Extract the [x, y] coordinate from the center of the cell holding the provided text.  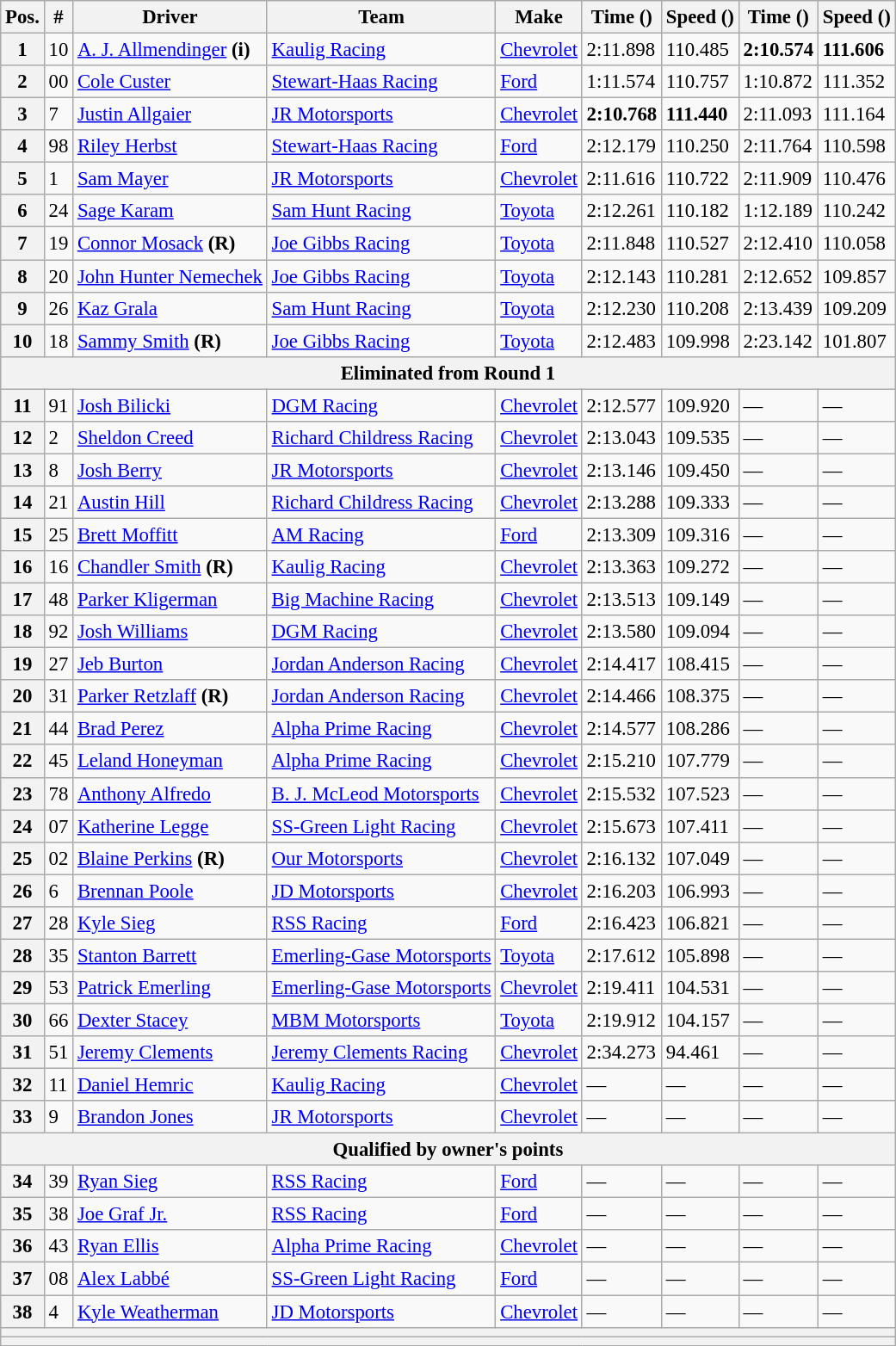
109.450 [701, 470]
107.523 [701, 793]
2:12.261 [621, 211]
92 [59, 632]
2:19.411 [621, 988]
104.531 [701, 988]
45 [59, 762]
48 [59, 600]
36 [22, 1247]
Brett Moffitt [170, 534]
Leland Honeyman [170, 762]
104.157 [701, 1020]
Jeremy Clements Racing [381, 1053]
Alex Labbé [170, 1279]
109.857 [856, 276]
Daniel Hemric [170, 1085]
2:11.616 [621, 179]
2:12.483 [621, 341]
Sammy Smith (R) [170, 341]
30 [22, 1020]
109.535 [701, 438]
43 [59, 1247]
23 [22, 793]
Chandler Smith (R) [170, 567]
# [59, 17]
Patrick Emerling [170, 988]
Brad Perez [170, 729]
Our Motorsports [381, 858]
106.993 [701, 891]
2:12.652 [778, 276]
2:12.230 [621, 308]
109.094 [701, 632]
Austin Hill [170, 503]
2:10.768 [621, 114]
94.461 [701, 1053]
Connor Mosack (R) [170, 244]
2:11.764 [778, 146]
2:34.273 [621, 1053]
2:13.580 [621, 632]
AM Racing [381, 534]
98 [59, 146]
29 [22, 988]
2:13.309 [621, 534]
2:12.143 [621, 276]
2:15.532 [621, 793]
22 [22, 762]
2:23.142 [778, 341]
101.807 [856, 341]
66 [59, 1020]
109.920 [701, 405]
Make [539, 17]
110.242 [856, 211]
110.058 [856, 244]
14 [22, 503]
2:14.577 [621, 729]
08 [59, 1279]
Brennan Poole [170, 891]
13 [22, 470]
110.208 [701, 308]
5 [22, 179]
109.316 [701, 534]
Josh Williams [170, 632]
Blaine Perkins (R) [170, 858]
2:11.093 [778, 114]
2:13.043 [621, 438]
37 [22, 1279]
2:14.466 [621, 696]
2:13.513 [621, 600]
105.898 [701, 955]
2:13.146 [621, 470]
2:16.132 [621, 858]
107.049 [701, 858]
17 [22, 600]
Team [381, 17]
A. J. Allmendinger (i) [170, 50]
2:13.288 [621, 503]
12 [22, 438]
107.779 [701, 762]
2:15.210 [621, 762]
B. J. McLeod Motorsports [381, 793]
2:13.363 [621, 567]
110.182 [701, 211]
07 [59, 826]
MBM Motorsports [381, 1020]
110.485 [701, 50]
15 [22, 534]
109.149 [701, 600]
2:13.439 [778, 308]
Parker Retzlaff (R) [170, 696]
2:19.912 [621, 1020]
Parker Kligerman [170, 600]
2:10.574 [778, 50]
109.209 [856, 308]
44 [59, 729]
Ryan Sieg [170, 1182]
109.272 [701, 567]
111.164 [856, 114]
39 [59, 1182]
Justin Allgaier [170, 114]
108.415 [701, 664]
110.722 [701, 179]
Sage Karam [170, 211]
Katherine Legge [170, 826]
2:11.848 [621, 244]
Ryan Ellis [170, 1247]
91 [59, 405]
1:11.574 [621, 82]
Anthony Alfredo [170, 793]
2:12.577 [621, 405]
78 [59, 793]
Brandon Jones [170, 1117]
106.821 [701, 923]
3 [22, 114]
111.440 [701, 114]
110.250 [701, 146]
Sam Mayer [170, 179]
2:15.673 [621, 826]
2:12.410 [778, 244]
Joe Graf Jr. [170, 1214]
2:11.898 [621, 50]
109.333 [701, 503]
110.527 [701, 244]
110.281 [701, 276]
2:16.203 [621, 891]
51 [59, 1053]
Qualified by owner's points [448, 1150]
110.598 [856, 146]
107.411 [701, 826]
Jeb Burton [170, 664]
Dexter Stacey [170, 1020]
02 [59, 858]
Pos. [22, 17]
34 [22, 1182]
32 [22, 1085]
33 [22, 1117]
Eliminated from Round 1 [448, 373]
1:12.189 [778, 211]
108.286 [701, 729]
Big Machine Racing [381, 600]
Cole Custer [170, 82]
109.998 [701, 341]
Josh Bilicki [170, 405]
Riley Herbst [170, 146]
53 [59, 988]
108.375 [701, 696]
2:11.909 [778, 179]
Kyle Sieg [170, 923]
Driver [170, 17]
2:17.612 [621, 955]
111.606 [856, 50]
Josh Berry [170, 470]
00 [59, 82]
Kyle Weatherman [170, 1312]
Stanton Barrett [170, 955]
2:12.179 [621, 146]
Jeremy Clements [170, 1053]
2:16.423 [621, 923]
110.476 [856, 179]
John Hunter Nemechek [170, 276]
111.352 [856, 82]
110.757 [701, 82]
1:10.872 [778, 82]
2:14.417 [621, 664]
Sheldon Creed [170, 438]
Kaz Grala [170, 308]
